Output the [X, Y] coordinate of the center of the cell containing the given text.  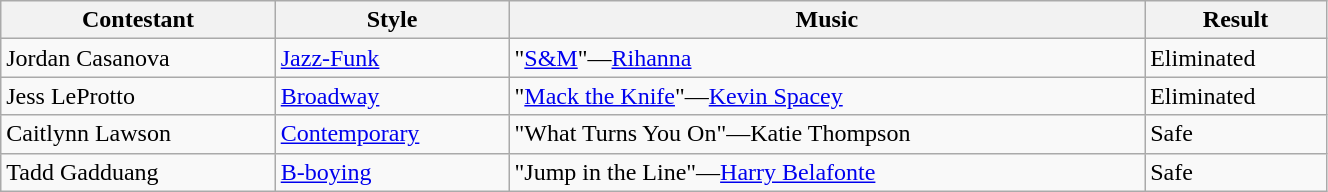
Tadd Gadduang [138, 172]
"S&M"—Rihanna [827, 58]
Contestant [138, 20]
Jess LeProtto [138, 96]
Style [392, 20]
Jordan Casanova [138, 58]
"What Turns You On"—Katie Thompson [827, 134]
B-boying [392, 172]
Caitlynn Lawson [138, 134]
Contemporary [392, 134]
Broadway [392, 96]
Music [827, 20]
Jazz-Funk [392, 58]
"Mack the Knife"—Kevin Spacey [827, 96]
"Jump in the Line"—Harry Belafonte [827, 172]
Result [1236, 20]
